Determine the [x, y] coordinate at the center of the cell enclosing the given text.  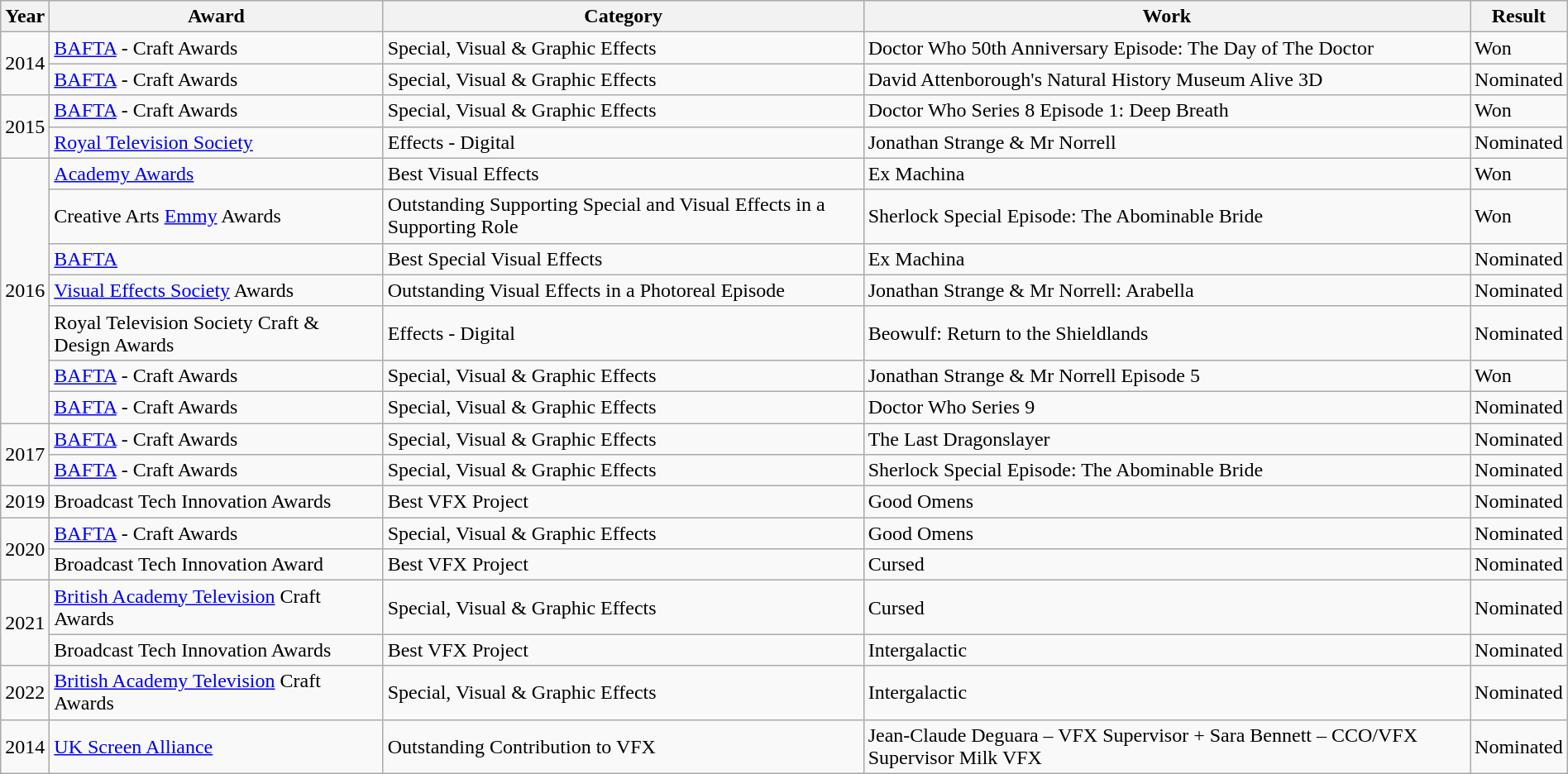
Jonathan Strange & Mr Norrell: Arabella [1166, 290]
Best Special Visual Effects [624, 259]
BAFTA [217, 259]
Doctor Who 50th Anniversary Episode: The Day of The Doctor [1166, 48]
Jonathan Strange & Mr Norrell Episode 5 [1166, 375]
2021 [25, 623]
David Attenborough's Natural History Museum Alive 3D [1166, 79]
Creative Arts Emmy Awards [217, 217]
Best Visual Effects [624, 174]
Work [1166, 17]
Category [624, 17]
Jean-Claude Deguara – VFX Supervisor + Sara Bennett – CCO/VFX Supervisor Milk VFX [1166, 746]
Academy Awards [217, 174]
2022 [25, 693]
Beowulf: Return to the Shieldlands [1166, 332]
2016 [25, 290]
The Last Dragonslayer [1166, 439]
Year [25, 17]
Outstanding Visual Effects in a Photoreal Episode [624, 290]
2017 [25, 455]
Broadcast Tech Innovation Award [217, 565]
Award [217, 17]
2020 [25, 549]
Royal Television Society Craft & Design Awards [217, 332]
Doctor Who Series 9 [1166, 407]
Jonathan Strange & Mr Norrell [1166, 142]
Outstanding Supporting Special and Visual Effects in a Supporting Role [624, 217]
2015 [25, 127]
Royal Television Society [217, 142]
UK Screen Alliance [217, 746]
Result [1519, 17]
2019 [25, 502]
Doctor Who Series 8 Episode 1: Deep Breath [1166, 111]
Visual Effects Society Awards [217, 290]
Outstanding Contribution to VFX [624, 746]
